Determine the (X, Y) coordinate at the center of the cell enclosing the given text.  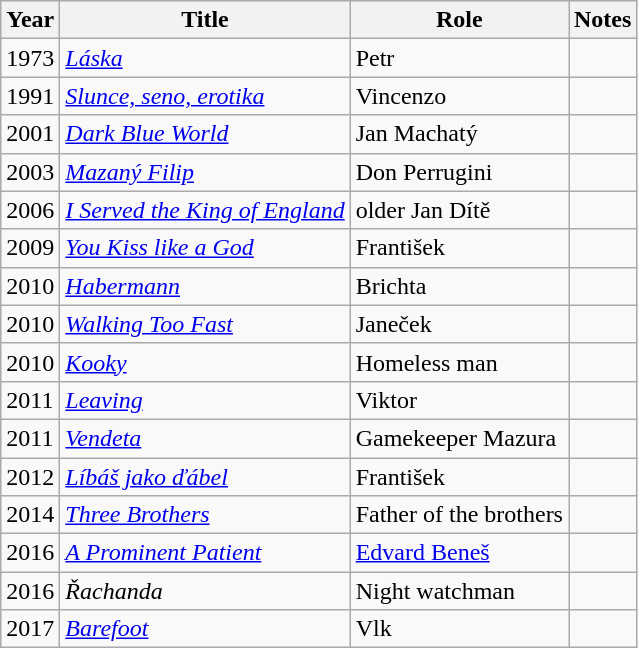
Role (459, 20)
2012 (30, 477)
Don Perrugini (459, 172)
Father of the brothers (459, 515)
Vendeta (205, 438)
Vlk (459, 629)
Edvard Beneš (459, 553)
Homeless man (459, 362)
Dark Blue World (205, 134)
Jan Machatý (459, 134)
2006 (30, 210)
2009 (30, 248)
Walking Too Fast (205, 324)
1991 (30, 96)
Gamekeeper Mazura (459, 438)
A Prominent Patient (205, 553)
Three Brothers (205, 515)
Viktor (459, 400)
older Jan Dítě (459, 210)
Slunce, seno, erotika (205, 96)
Year (30, 20)
Mazaný Filip (205, 172)
I Served the King of England (205, 210)
Petr (459, 58)
Brichta (459, 286)
Láska (205, 58)
Barefoot (205, 629)
Kooky (205, 362)
Vincenzo (459, 96)
Janeček (459, 324)
You Kiss like a God (205, 248)
Notes (602, 20)
2001 (30, 134)
Night watchman (459, 591)
Leaving (205, 400)
Řachanda (205, 591)
2017 (30, 629)
1973 (30, 58)
Habermann (205, 286)
2014 (30, 515)
2003 (30, 172)
Title (205, 20)
Líbáš jako ďábel (205, 477)
